From the cell containing the given text, extract its center point as [X, Y] coordinate. 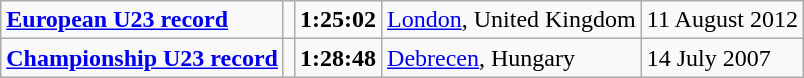
European U23 record [142, 20]
1:28:48 [338, 58]
Debrecen, Hungary [512, 58]
14 July 2007 [722, 58]
11 August 2012 [722, 20]
Championship U23 record [142, 58]
1:25:02 [338, 20]
London, United Kingdom [512, 20]
